For the text-containing cell, return its midpoint in [x, y] coordinate format. 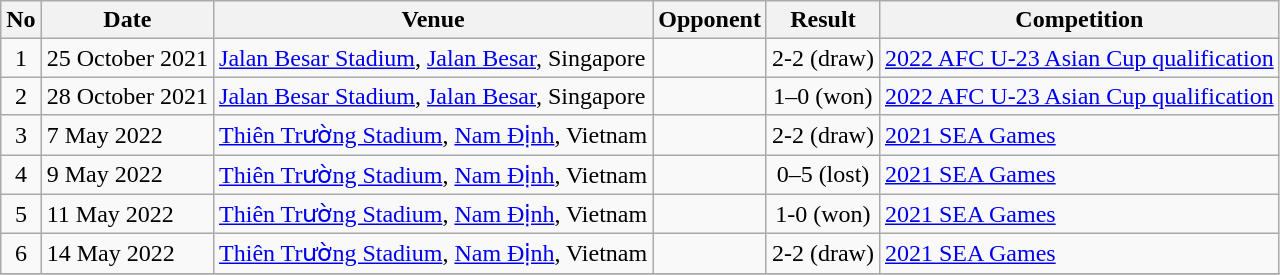
7 May 2022 [127, 135]
6 [21, 254]
1 [21, 58]
4 [21, 174]
Opponent [710, 20]
0–5 (lost) [822, 174]
1-0 (won) [822, 214]
3 [21, 135]
Competition [1079, 20]
Date [127, 20]
11 May 2022 [127, 214]
Venue [434, 20]
28 October 2021 [127, 96]
9 May 2022 [127, 174]
1–0 (won) [822, 96]
5 [21, 214]
14 May 2022 [127, 254]
Result [822, 20]
2 [21, 96]
No [21, 20]
25 October 2021 [127, 58]
